Identify which cell holds the provided text, then report its (X, Y) central coordinate. 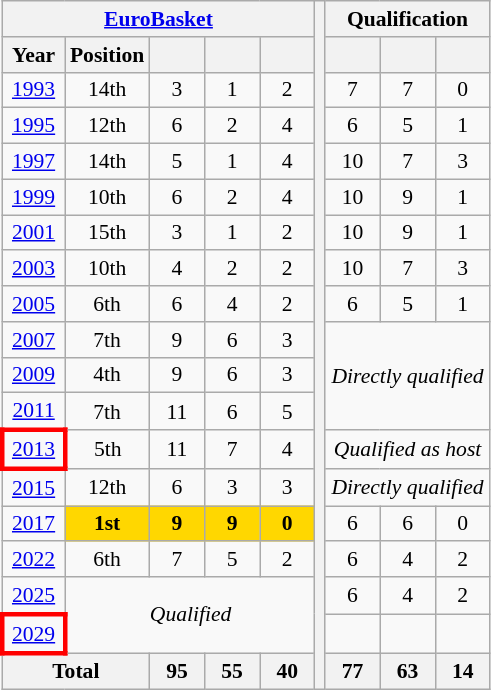
EuroBasket (158, 19)
1st (107, 524)
2005 (34, 304)
40 (288, 672)
95 (176, 672)
Year (34, 55)
1997 (34, 162)
77 (352, 672)
2015 (34, 488)
14 (462, 672)
55 (232, 672)
5th (107, 450)
2009 (34, 375)
1999 (34, 197)
Position (107, 55)
4th (107, 375)
2022 (34, 560)
2007 (34, 340)
2011 (34, 412)
15th (107, 233)
2025 (34, 596)
2017 (34, 524)
2001 (34, 233)
Qualification (408, 19)
Qualified as host (408, 450)
1993 (34, 90)
63 (408, 672)
Qualified (190, 615)
2029 (34, 634)
Total (76, 672)
1995 (34, 126)
2013 (34, 450)
2003 (34, 269)
